Extract the [x, y] coordinate from the center of the cell holding the provided text.  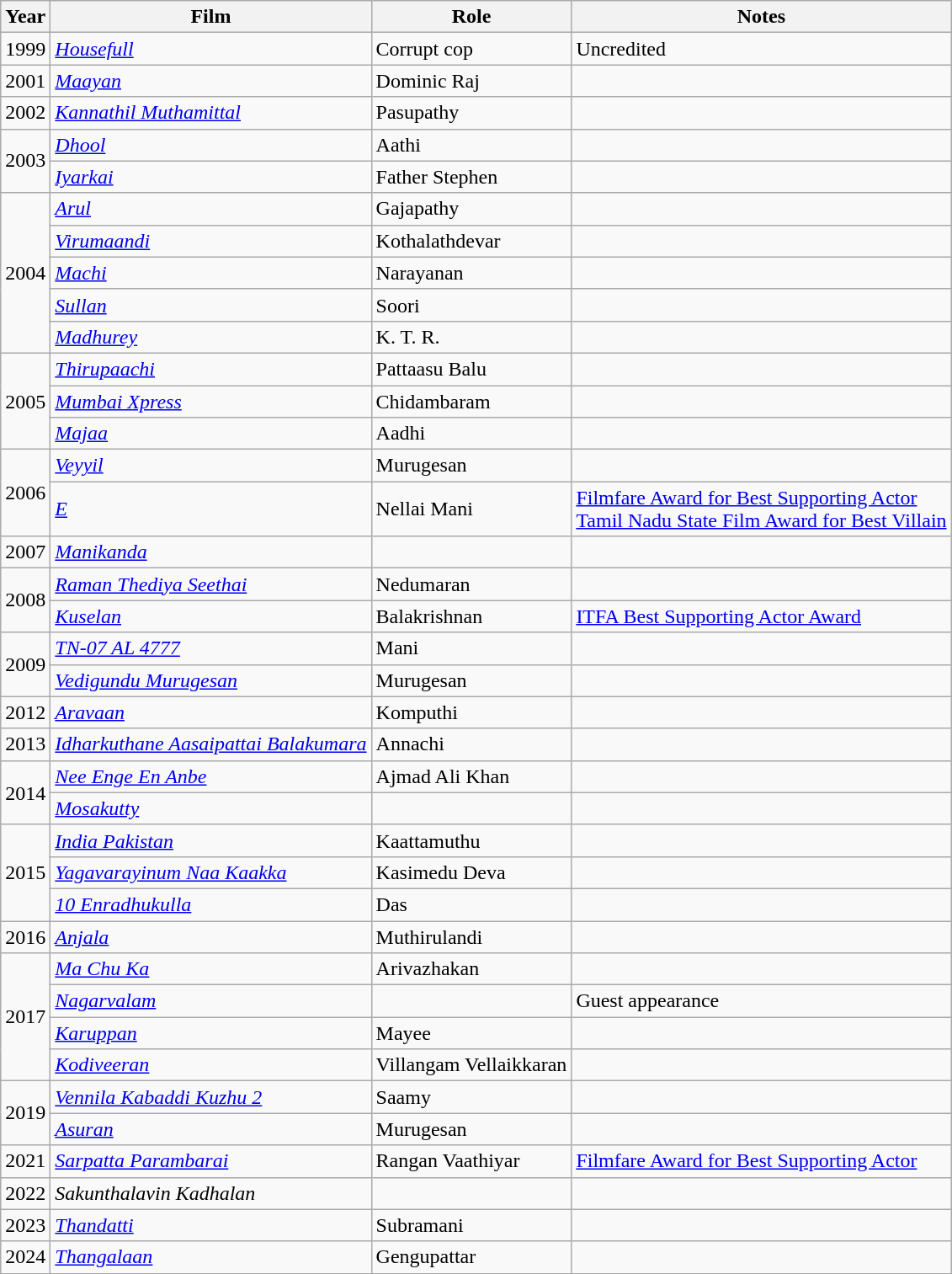
2004 [25, 273]
Arivazhakan [471, 969]
Nellai Mani [471, 509]
Pasupathy [471, 113]
Kasimedu Deva [471, 872]
Sakunthalavin Kadhalan [210, 1193]
K. T. R. [471, 337]
2021 [25, 1161]
Madhurey [210, 337]
Gajapathy [471, 209]
Idharkuthane Aasaipattai Balakumara [210, 744]
Year [25, 17]
Film [210, 17]
Soori [471, 305]
E [210, 509]
2001 [25, 81]
Mani [471, 648]
Corrupt cop [471, 49]
10 Enradhukulla [210, 904]
Asuran [210, 1129]
Dhool [210, 145]
2012 [25, 712]
Villangam Vellaikkaran [471, 1065]
2006 [25, 493]
Pattaasu Balu [471, 369]
India Pakistan [210, 840]
2015 [25, 872]
Mayee [471, 1033]
Ma Chu Ka [210, 969]
Karuppan [210, 1033]
Vedigundu Murugesan [210, 680]
Narayanan [471, 273]
Nagarvalam [210, 1001]
Majaa [210, 434]
Father Stephen [471, 177]
Virumaandi [210, 241]
2017 [25, 1017]
2023 [25, 1225]
Saamy [471, 1097]
Rangan Vaathiyar [471, 1161]
Raman Thediya Seethai [210, 584]
Filmfare Award for Best Supporting ActorTamil Nadu State Film Award for Best Villain [761, 509]
Balakrishnan [471, 616]
2009 [25, 664]
2002 [25, 113]
Subramani [471, 1225]
Dominic Raj [471, 81]
Ajmad Ali Khan [471, 776]
Muthirulandi [471, 937]
Sullan [210, 305]
Vennila Kabaddi Kuzhu 2 [210, 1097]
Annachi [471, 744]
2019 [25, 1113]
Aadhi [471, 434]
ITFA Best Supporting Actor Award [761, 616]
Sarpatta Parambarai [210, 1161]
Gengupattar [471, 1257]
Komputhi [471, 712]
Chidambaram [471, 402]
2007 [25, 552]
Kuselan [210, 616]
Filmfare Award for Best Supporting Actor [761, 1161]
2005 [25, 401]
Mosakutty [210, 808]
Kaattamuthu [471, 840]
Housefull [210, 49]
Maayan [210, 81]
Guest appearance [761, 1001]
TN-07 AL 4777 [210, 648]
Arul [210, 209]
Das [471, 904]
Yagavarayinum Naa Kaakka [210, 872]
Uncredited [761, 49]
Kannathil Muthamittal [210, 113]
2013 [25, 744]
Notes [761, 17]
Role [471, 17]
Mumbai Xpress [210, 402]
Anjala [210, 937]
Kodiveeran [210, 1065]
Nedumaran [471, 584]
2003 [25, 161]
Thirupaachi [210, 369]
2024 [25, 1257]
Manikanda [210, 552]
Aathi [471, 145]
Veyyil [210, 466]
2022 [25, 1193]
Aravaan [210, 712]
2016 [25, 937]
Thangalaan [210, 1257]
2008 [25, 600]
Thandatti [210, 1225]
Kothalathdevar [471, 241]
Iyarkai [210, 177]
1999 [25, 49]
Machi [210, 273]
Nee Enge En Anbe [210, 776]
2014 [25, 792]
